Return (X, Y) of the center of cell containing provided text 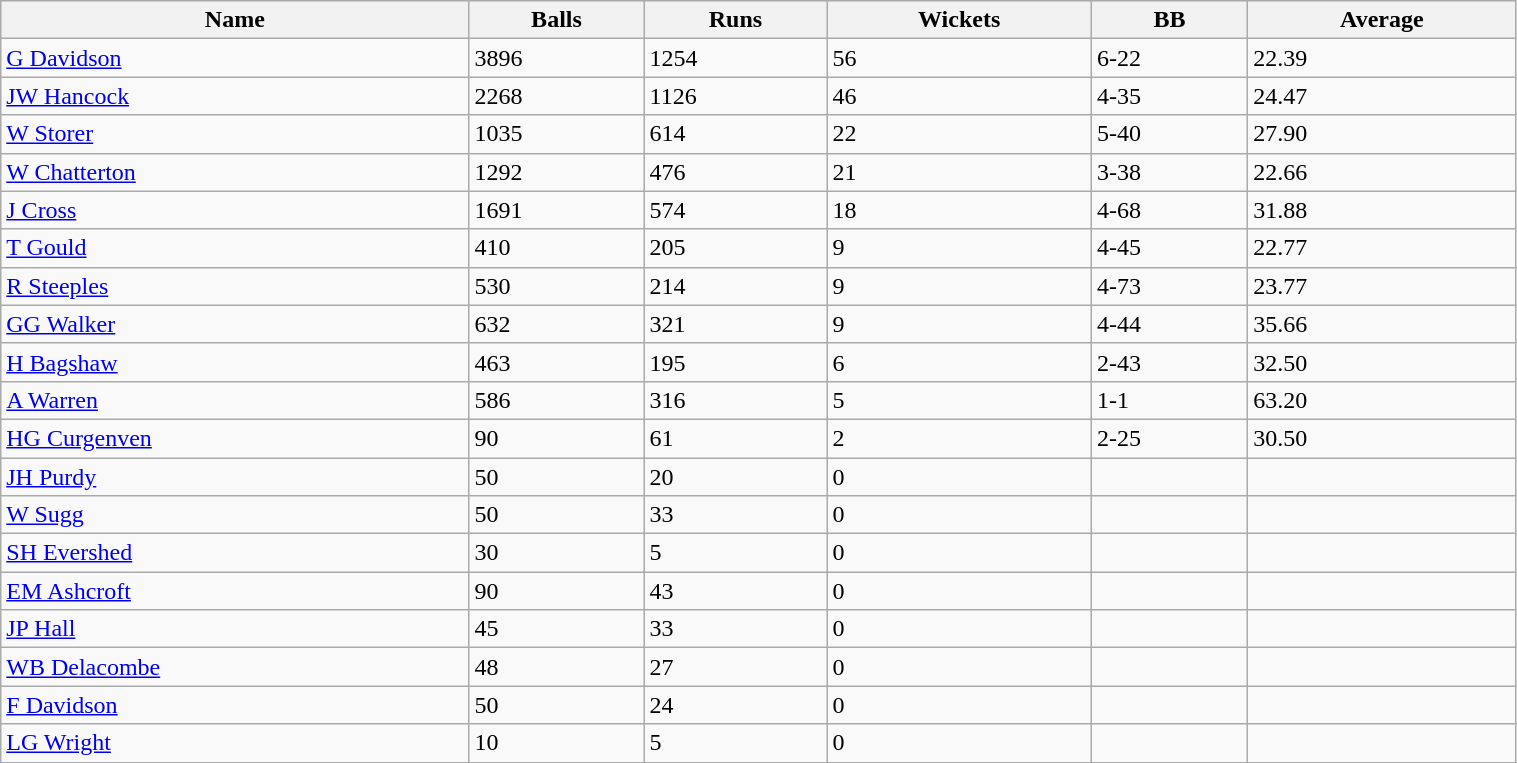
4-44 (1169, 324)
321 (736, 324)
GG Walker (235, 324)
2-25 (1169, 438)
R Steeples (235, 286)
22 (960, 134)
24 (736, 705)
1035 (556, 134)
195 (736, 362)
48 (556, 667)
1691 (556, 210)
BB (1169, 20)
43 (736, 591)
2 (960, 438)
W Chatterton (235, 172)
32.50 (1382, 362)
H Bagshaw (235, 362)
4-68 (1169, 210)
1292 (556, 172)
27.90 (1382, 134)
G Davidson (235, 58)
614 (736, 134)
Runs (736, 20)
F Davidson (235, 705)
63.20 (1382, 400)
574 (736, 210)
Average (1382, 20)
5-40 (1169, 134)
410 (556, 248)
23.77 (1382, 286)
J Cross (235, 210)
214 (736, 286)
22.66 (1382, 172)
31.88 (1382, 210)
27 (736, 667)
316 (736, 400)
JH Purdy (235, 477)
35.66 (1382, 324)
1254 (736, 58)
10 (556, 743)
T Gould (235, 248)
4-73 (1169, 286)
463 (556, 362)
20 (736, 477)
18 (960, 210)
W Sugg (235, 515)
6-22 (1169, 58)
30 (556, 553)
530 (556, 286)
46 (960, 96)
205 (736, 248)
24.47 (1382, 96)
JP Hall (235, 629)
1-1 (1169, 400)
632 (556, 324)
61 (736, 438)
2-43 (1169, 362)
A Warren (235, 400)
2268 (556, 96)
22.39 (1382, 58)
Name (235, 20)
SH Evershed (235, 553)
Wickets (960, 20)
JW Hancock (235, 96)
WB Delacombe (235, 667)
4-45 (1169, 248)
1126 (736, 96)
45 (556, 629)
30.50 (1382, 438)
EM Ashcroft (235, 591)
56 (960, 58)
476 (736, 172)
6 (960, 362)
Balls (556, 20)
HG Curgenven (235, 438)
W Storer (235, 134)
LG Wright (235, 743)
3-38 (1169, 172)
22.77 (1382, 248)
21 (960, 172)
3896 (556, 58)
586 (556, 400)
4-35 (1169, 96)
